Pinpoint the cell where the given text exists, returning its (x, y) midpoint coordinate. 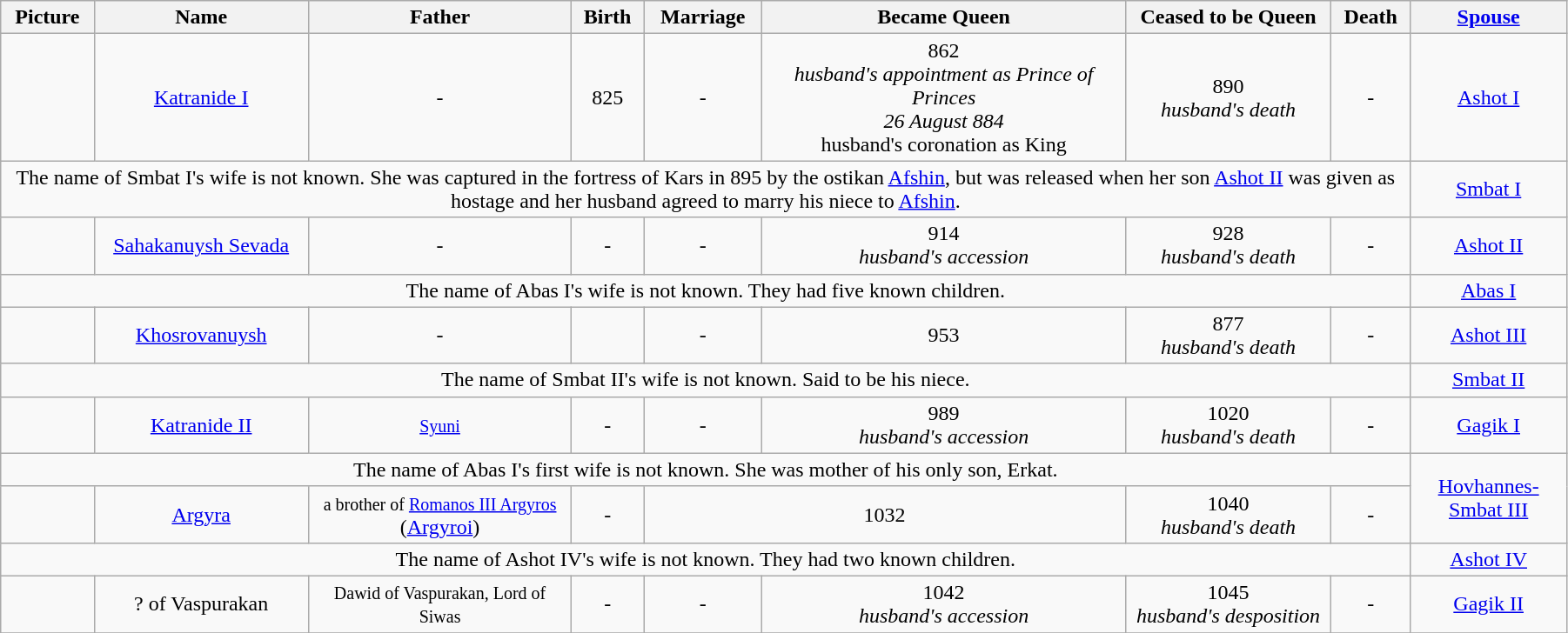
1020husband's death (1228, 424)
Picture (47, 17)
928husband's death (1228, 245)
Name (201, 17)
Ashot II (1489, 245)
The name of Abas I's first wife is not known. She was mother of his only son, Erkat. (706, 470)
a brother of Romanos III Argyros(Argyroi) (439, 515)
Father (439, 17)
Smbat II (1489, 380)
1040husband's death (1228, 515)
Ashot III (1489, 336)
The name of Abas I's wife is not known. They had five known children. (706, 290)
Sahakanuysh Sevada (201, 245)
Argyra (201, 515)
953 (943, 336)
Katranide II (201, 424)
Smbat I (1489, 190)
Khosrovanuysh (201, 336)
Dawid of Vaspurakan, Lord of Siwas (439, 603)
Syuni (439, 424)
The name of Smbat II's wife is not known. Said to be his niece. (706, 380)
? of Vaspurakan (201, 603)
Ceased to be Queen (1228, 17)
Birth (607, 17)
825 (607, 97)
989husband's accession (943, 424)
Death (1371, 17)
Became Queen (943, 17)
Ashot IV (1489, 559)
890husband's death (1228, 97)
914husband's accession (943, 245)
877husband's death (1228, 336)
The name of Ashot IV's wife is not known. They had two known children. (706, 559)
Hovhannes-Smbat III (1489, 497)
Gagik I (1489, 424)
862husband's appointment as Prince of Princes26 August 884husband's coronation as King (943, 97)
Ashot I (1489, 97)
1045husband's desposition (1228, 603)
Katranide I (201, 97)
Gagik II (1489, 603)
Spouse (1489, 17)
1032 (885, 515)
Abas I (1489, 290)
Marriage (703, 17)
1042husband's accession (943, 603)
